Return the (X, Y) coordinate for the center point of the cell that contains the specified text.  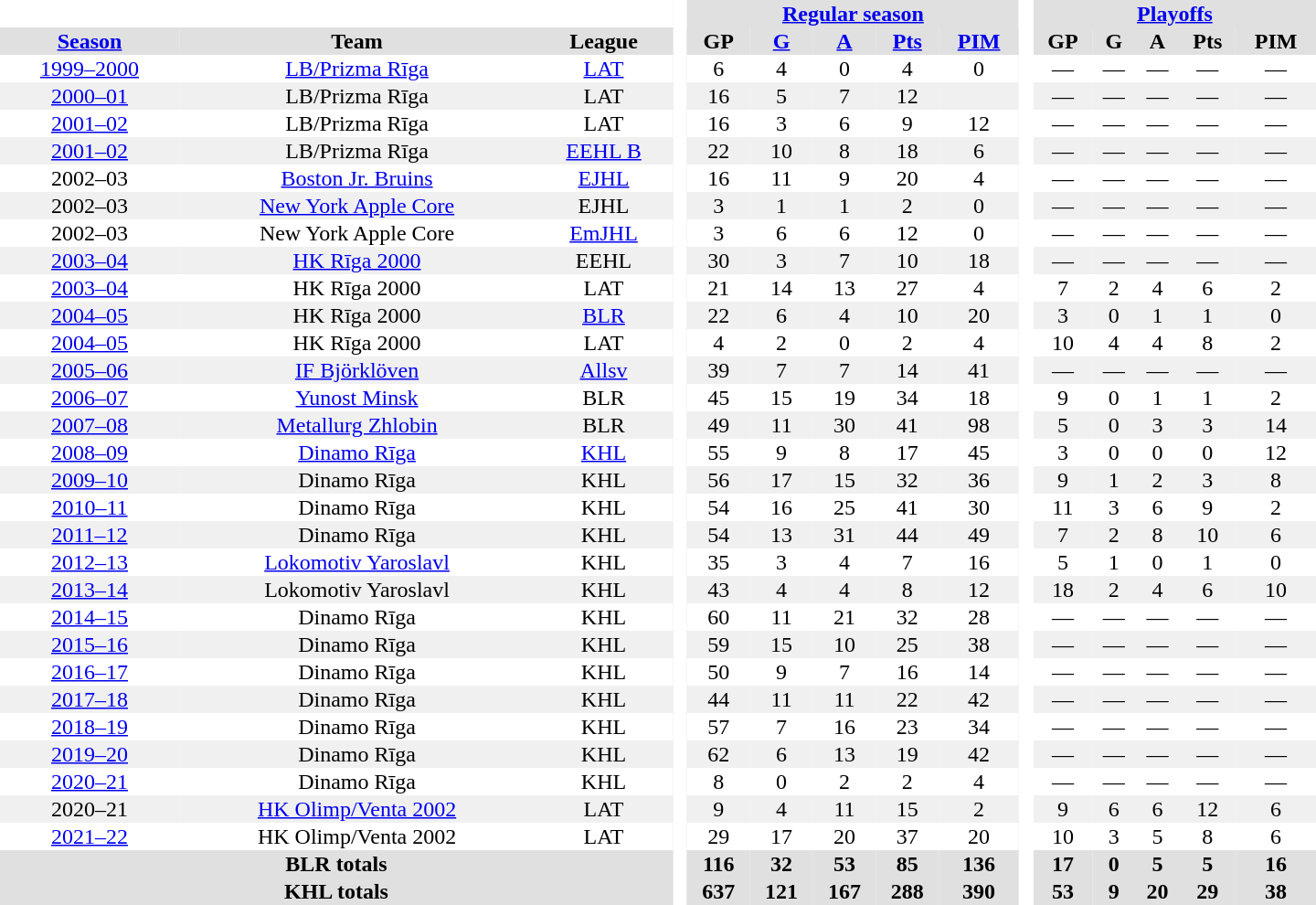
2011–12 (90, 535)
Metallurg Zhlobin (356, 425)
2021–22 (90, 836)
98 (979, 425)
Allsv (603, 370)
136 (979, 864)
56 (718, 480)
2016–17 (90, 672)
50 (718, 672)
Yunost Minsk (356, 398)
390 (979, 891)
27 (907, 288)
43 (718, 590)
55 (718, 452)
31 (844, 535)
EmJHL (603, 233)
39 (718, 370)
59 (718, 644)
62 (718, 754)
2009–10 (90, 480)
637 (718, 891)
60 (718, 617)
36 (979, 480)
League (603, 41)
116 (718, 864)
28 (979, 617)
EEHL (603, 261)
2013–14 (90, 590)
2012–13 (90, 562)
IF Björklöven (356, 370)
2005–06 (90, 370)
57 (718, 727)
Boston Jr. Bruins (356, 178)
Regular season (854, 14)
BLR totals (336, 864)
Playoffs (1175, 14)
35 (718, 562)
2014–15 (90, 617)
1999–2000 (90, 69)
EEHL B (603, 151)
2008–09 (90, 452)
2010–11 (90, 507)
85 (907, 864)
37 (907, 836)
2018–19 (90, 727)
2007–08 (90, 425)
121 (782, 891)
288 (907, 891)
2019–20 (90, 754)
Season (90, 41)
2017–18 (90, 699)
2000–01 (90, 96)
Team (356, 41)
167 (844, 891)
KHL totals (336, 891)
2015–16 (90, 644)
2006–07 (90, 398)
23 (907, 727)
